Identify which cell holds the provided text, then report its (x, y) central coordinate. 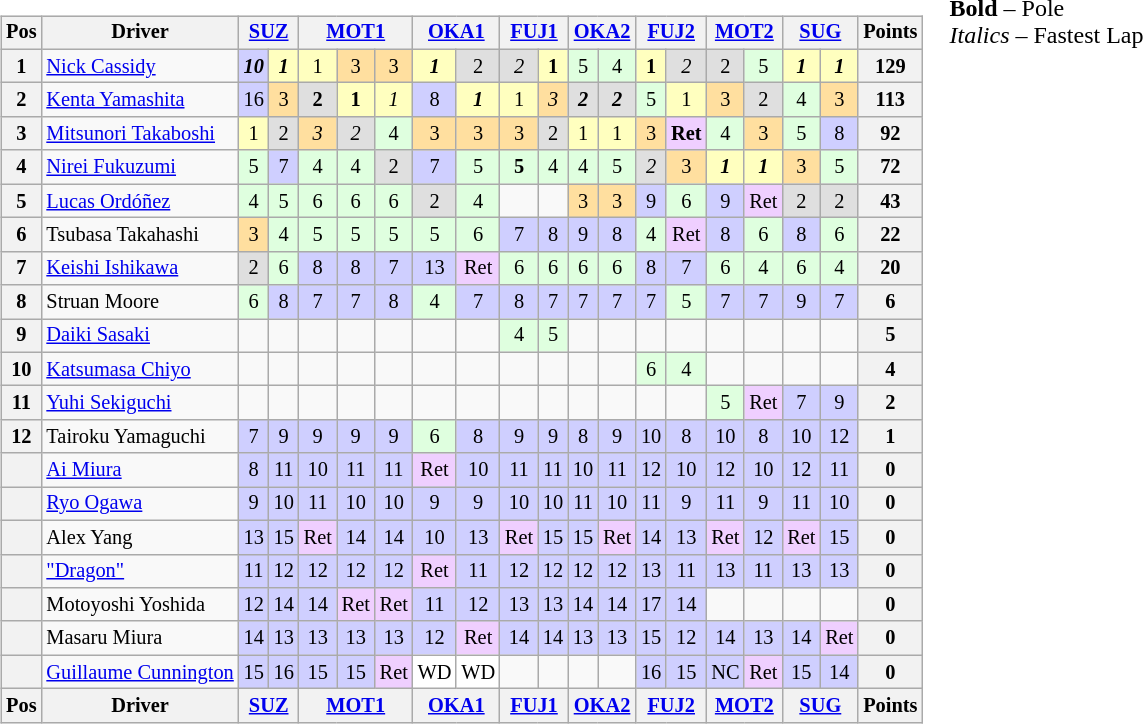
Alex Yang (140, 537)
129 (890, 66)
Tsubasa Takahashi (140, 235)
NC (725, 672)
43 (890, 201)
Daiki Sasaki (140, 336)
Struan Moore (140, 302)
Mitsunori Takaboshi (140, 134)
Yuhi Sekiguchi (140, 403)
20 (890, 268)
Lucas Ordóñez (140, 201)
17 (651, 605)
Motoyoshi Yoshida (140, 605)
Guillaume Cunnington (140, 672)
Nirei Fukuzumi (140, 167)
Keishi Ishikawa (140, 268)
22 (890, 235)
113 (890, 100)
72 (890, 167)
Ai Miura (140, 470)
Masaru Miura (140, 638)
Nick Cassidy (140, 66)
92 (890, 134)
Ryo Ogawa (140, 504)
Kenta Yamashita (140, 100)
Katsumasa Chiyo (140, 369)
"Dragon" (140, 571)
Tairoku Yamaguchi (140, 437)
